Output the [x, y] coordinate of the center of the cell containing the given text.  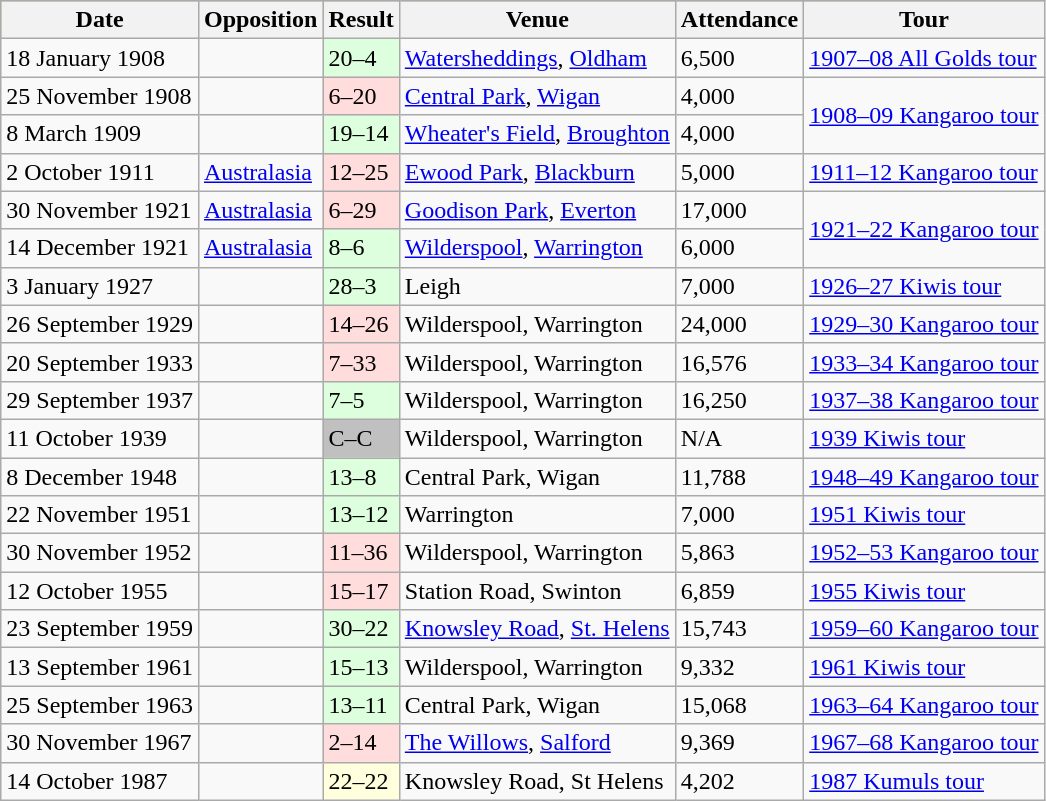
28–3 [361, 286]
5,863 [739, 553]
15–13 [361, 667]
8 March 1909 [100, 134]
The Willows, Salford [537, 743]
25 November 1908 [100, 96]
5,000 [739, 172]
1926–27 Kiwis tour [924, 286]
Ewood Park, Blackburn [537, 172]
1929–30 Kangaroo tour [924, 324]
Leigh [537, 286]
Venue [537, 20]
25 September 1963 [100, 705]
6,859 [739, 591]
Date [100, 20]
17,000 [739, 210]
Attendance [739, 20]
Knowsley Road, St Helens [537, 781]
6,500 [739, 58]
1921–22 Kangaroo tour [924, 229]
3 January 1927 [100, 286]
16,576 [739, 362]
11 October 1939 [100, 438]
13 September 1961 [100, 667]
6,000 [739, 248]
Watersheddings, Oldham [537, 58]
20 September 1933 [100, 362]
26 September 1929 [100, 324]
11,788 [739, 477]
9,332 [739, 667]
Warrington [537, 515]
1955 Kiwis tour [924, 591]
6–29 [361, 210]
30 November 1952 [100, 553]
1939 Kiwis tour [924, 438]
13–12 [361, 515]
4,202 [739, 781]
1961 Kiwis tour [924, 667]
9,369 [739, 743]
Wheater's Field, Broughton [537, 134]
1952–53 Kangaroo tour [924, 553]
23 September 1959 [100, 629]
N/A [739, 438]
22 November 1951 [100, 515]
1987 Kumuls tour [924, 781]
13–8 [361, 477]
1911–12 Kangaroo tour [924, 172]
8–6 [361, 248]
1907–08 All Golds tour [924, 58]
30 November 1921 [100, 210]
1967–68 Kangaroo tour [924, 743]
15,068 [739, 705]
1951 Kiwis tour [924, 515]
30–22 [361, 629]
8 December 1948 [100, 477]
1948–49 Kangaroo tour [924, 477]
19–14 [361, 134]
Tour [924, 20]
7–33 [361, 362]
6–20 [361, 96]
30 November 1967 [100, 743]
2–14 [361, 743]
Result [361, 20]
22–22 [361, 781]
C–C [361, 438]
14 December 1921 [100, 248]
20–4 [361, 58]
Opposition [260, 20]
Station Road, Swinton [537, 591]
1908–09 Kangaroo tour [924, 115]
29 September 1937 [100, 400]
15,743 [739, 629]
1963–64 Kangaroo tour [924, 705]
14–26 [361, 324]
13–11 [361, 705]
12–25 [361, 172]
18 January 1908 [100, 58]
15–17 [361, 591]
16,250 [739, 400]
11–36 [361, 553]
1937–38 Kangaroo tour [924, 400]
12 October 1955 [100, 591]
7–5 [361, 400]
1933–34 Kangaroo tour [924, 362]
1959–60 Kangaroo tour [924, 629]
2 October 1911 [100, 172]
Goodison Park, Everton [537, 210]
24,000 [739, 324]
Knowsley Road, St. Helens [537, 629]
14 October 1987 [100, 781]
